Search for the cell housing the specified text and yield its (X, Y) center coordinate. 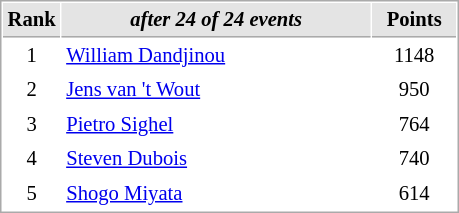
5 (32, 194)
950 (414, 90)
764 (414, 124)
3 (32, 124)
614 (414, 194)
Jens van 't Wout (216, 90)
after 24 of 24 events (216, 20)
2 (32, 90)
Steven Dubois (216, 158)
Points (414, 20)
1 (32, 56)
1148 (414, 56)
Rank (32, 20)
Pietro Sighel (216, 124)
4 (32, 158)
Shogo Miyata (216, 194)
740 (414, 158)
William Dandjinou (216, 56)
